Detect which cell encompasses the target text, then output its [X, Y] center coordinate. 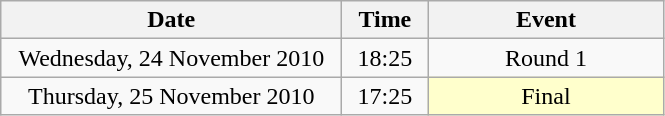
17:25 [385, 96]
18:25 [385, 58]
Thursday, 25 November 2010 [172, 96]
Event [546, 20]
Final [546, 96]
Wednesday, 24 November 2010 [172, 58]
Time [385, 20]
Round 1 [546, 58]
Date [172, 20]
